Pinpoint the cell where the given text exists, returning its (X, Y) midpoint coordinate. 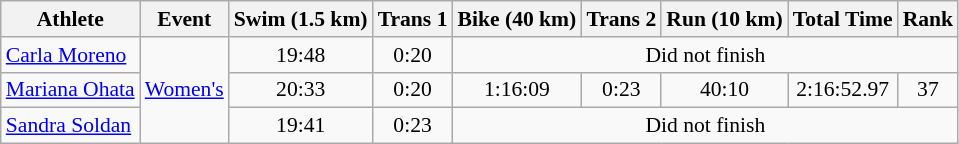
37 (928, 90)
Rank (928, 19)
Event (184, 19)
Trans 1 (413, 19)
Trans 2 (621, 19)
19:48 (301, 55)
Bike (40 km) (518, 19)
2:16:52.97 (843, 90)
Women's (184, 90)
Run (10 km) (724, 19)
Swim (1.5 km) (301, 19)
40:10 (724, 90)
19:41 (301, 126)
Total Time (843, 19)
Mariana Ohata (70, 90)
Carla Moreno (70, 55)
1:16:09 (518, 90)
20:33 (301, 90)
Sandra Soldan (70, 126)
Athlete (70, 19)
